Find where the given text appears and provide that cell's center as (x, y) coordinate. 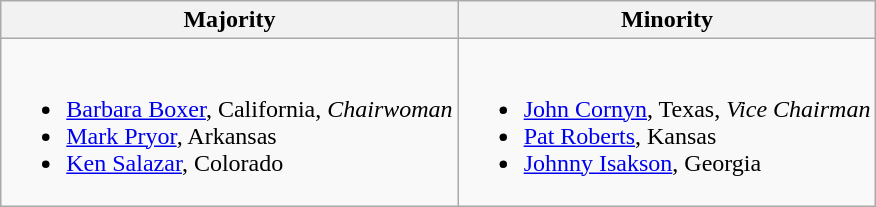
Majority (230, 20)
Barbara Boxer, California, ChairwomanMark Pryor, ArkansasKen Salazar, Colorado (230, 122)
Minority (667, 20)
John Cornyn, Texas, Vice ChairmanPat Roberts, KansasJohnny Isakson, Georgia (667, 122)
